From the cell containing the given text, extract its center point as [X, Y] coordinate. 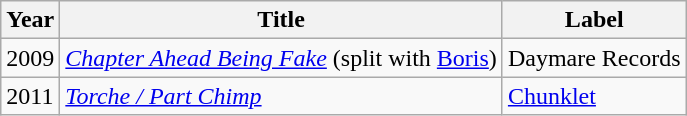
Title [282, 20]
Daymare Records [594, 58]
Year [30, 20]
Torche / Part Chimp [282, 96]
Chunklet [594, 96]
2011 [30, 96]
2009 [30, 58]
Label [594, 20]
Chapter Ahead Being Fake (split with Boris) [282, 58]
